Identify which cell holds the provided text, then report its [X, Y] central coordinate. 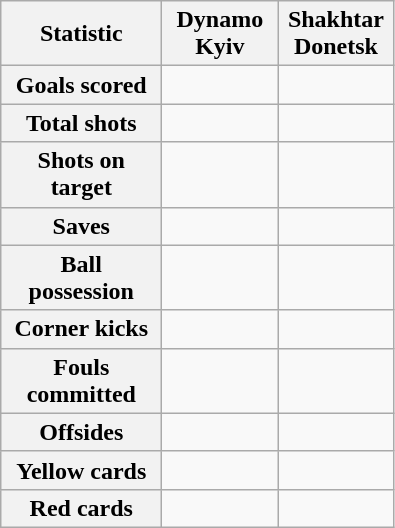
Ball possession [82, 278]
Shots on target [82, 174]
Saves [82, 226]
Red cards [82, 508]
Goals scored [82, 85]
Offsides [82, 432]
Yellow cards [82, 470]
Total shots [82, 123]
Statistic [82, 34]
Fouls committed [82, 380]
Dynamo Kyiv [220, 34]
Corner kicks [82, 329]
Shakhtar Donetsk [336, 34]
